Detect which cell encompasses the target text, then output its [x, y] center coordinate. 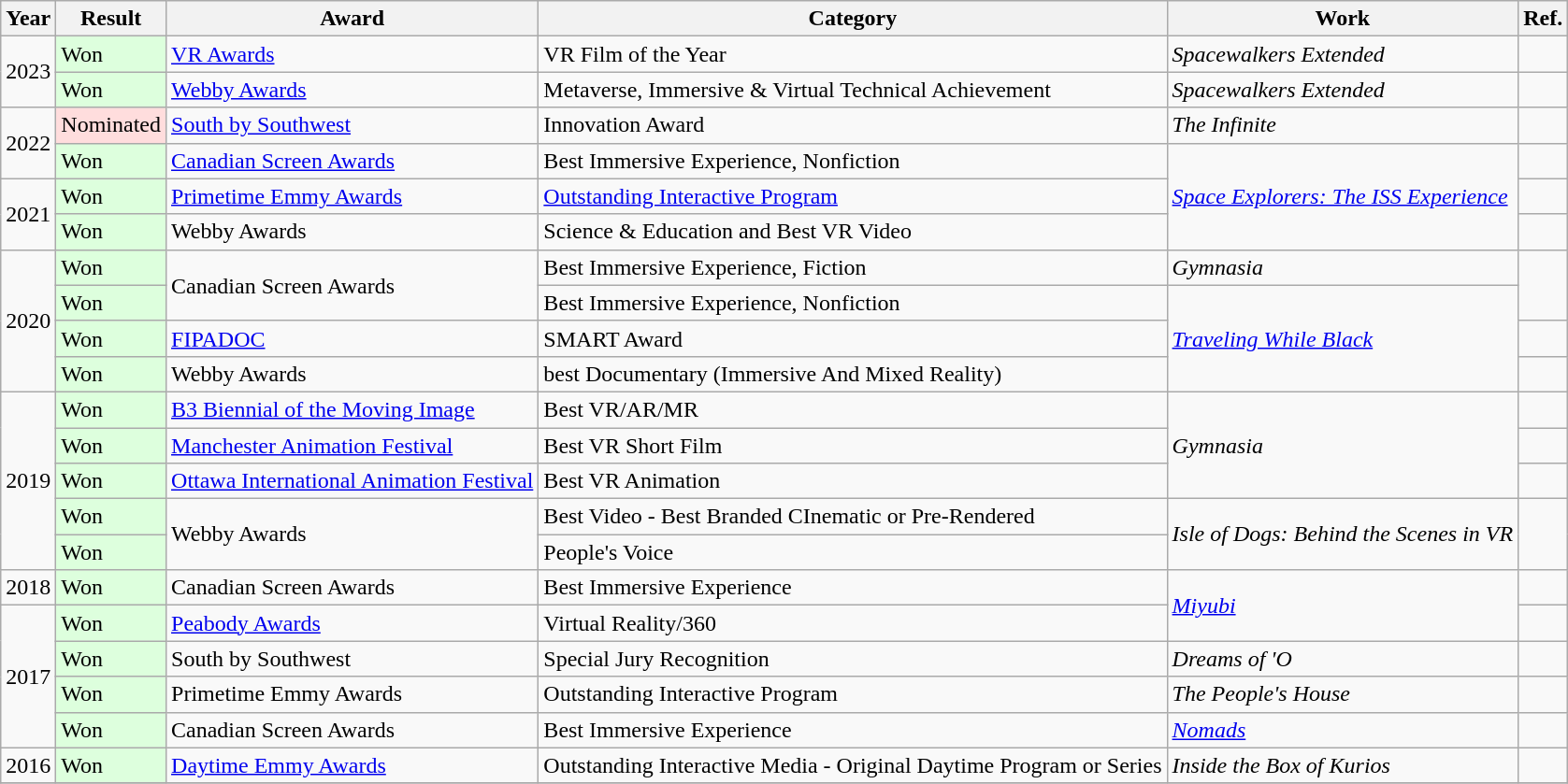
Best Immersive Experience, Fiction [853, 267]
Metaverse, Immersive & Virtual Technical Achievement [853, 90]
Best VR Animation [853, 481]
The Infinite [1343, 125]
Category [853, 19]
People's Voice [853, 552]
Best Video - Best Branded CInematic or Pre-Rendered [853, 517]
Peabody Awards [352, 623]
2021 [28, 214]
FIPADOC [352, 338]
Special Jury Recognition [853, 659]
VR Awards [352, 54]
2022 [28, 143]
Ref. [1543, 19]
2017 [28, 677]
Traveling While Black [1343, 338]
Virtual Reality/360 [853, 623]
Inside the Box of Kurios [1343, 765]
B3 Biennial of the Moving Image [352, 409]
best Documentary (Immersive And Mixed Reality) [853, 374]
Nominated [111, 125]
SMART Award [853, 338]
Ottawa International Animation Festival [352, 481]
Manchester Animation Festival [352, 446]
Science & Education and Best VR Video [853, 232]
2020 [28, 321]
Nomads [1343, 730]
Space Explorers: The ISS Experience [1343, 196]
Year [28, 19]
The People's House [1343, 694]
Best VR/AR/MR [853, 409]
Result [111, 19]
Isle of Dogs: Behind the Scenes in VR [1343, 535]
Work [1343, 19]
2019 [28, 480]
VR Film of the Year [853, 54]
Best VR Short Film [853, 446]
Miyubi [1343, 606]
Award [352, 19]
Innovation Award [853, 125]
Outstanding Interactive Media - Original Daytime Program or Series [853, 765]
Dreams of 'O [1343, 659]
2018 [28, 588]
Daytime Emmy Awards [352, 765]
2016 [28, 765]
2023 [28, 72]
